Output the (X, Y) coordinate of the center of the cell containing the given text.  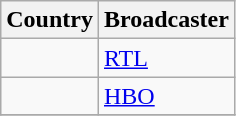
Country (50, 20)
Broadcaster (166, 20)
HBO (166, 96)
RTL (166, 58)
